Detect which cell encompasses the target text, then output its [X, Y] center coordinate. 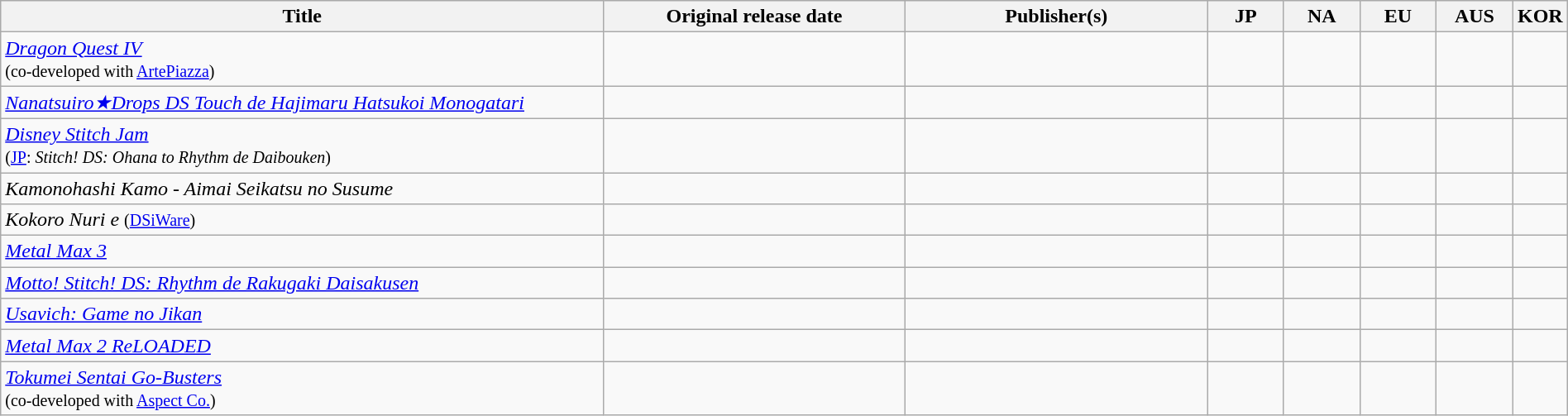
Kamonohashi Kamo - Aimai Seikatsu no Susume [303, 188]
Kokoro Nuri e (DSiWare) [303, 220]
Motto! Stitch! DS: Rhythm de Rakugaki Daisakusen [303, 283]
Dragon Quest IV(co-developed with ArtePiazza) [303, 60]
Usavich: Game no Jikan [303, 314]
Tokumei Sentai Go-Busters(co-developed with Aspect Co.) [303, 389]
Title [303, 17]
Disney Stitch Jam(JP: Stitch! DS: Ohana to Rhythm de Daibouken) [303, 146]
JP [1245, 17]
KOR [1540, 17]
Metal Max 3 [303, 251]
Original release date [754, 17]
Nanatsuiro★Drops DS Touch de Hajimaru Hatsukoi Monogatari [303, 103]
Metal Max 2 ReLOADED [303, 346]
AUS [1475, 17]
NA [1322, 17]
EU [1398, 17]
Publisher(s) [1056, 17]
